Return the (X, Y) coordinate for the center point of the cell that contains the specified text.  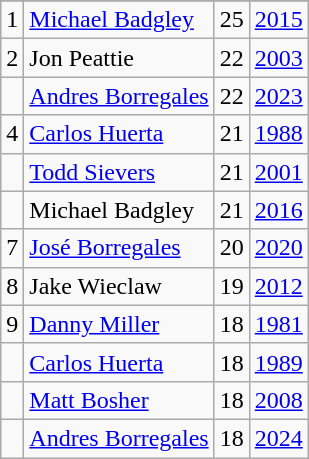
Todd Sievers (119, 172)
2001 (278, 172)
9 (12, 324)
2003 (278, 58)
25 (232, 20)
19 (232, 286)
Jon Peattie (119, 58)
2008 (278, 400)
1988 (278, 134)
Danny Miller (119, 324)
José Borregales (119, 248)
2016 (278, 210)
2020 (278, 248)
Matt Bosher (119, 400)
8 (12, 286)
2015 (278, 20)
2024 (278, 438)
1 (12, 20)
2 (12, 58)
20 (232, 248)
Jake Wieclaw (119, 286)
2012 (278, 286)
4 (12, 134)
7 (12, 248)
1989 (278, 362)
1981 (278, 324)
2023 (278, 96)
